Find where the given text appears and provide that cell's center as (X, Y) coordinate. 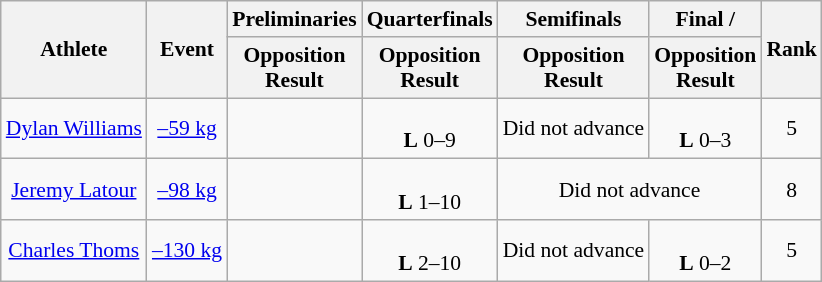
Rank (792, 50)
Charles Thoms (74, 250)
Event (187, 50)
–98 kg (187, 190)
Preliminaries (294, 19)
–130 kg (187, 250)
Athlete (74, 50)
–59 kg (187, 128)
L 0–2 (705, 250)
Dylan Williams (74, 128)
8 (792, 190)
Semifinals (574, 19)
Jeremy Latour (74, 190)
Final / (705, 19)
L 0–9 (430, 128)
Quarterfinals (430, 19)
L 2–10 (430, 250)
L 1–10 (430, 190)
L 0–3 (705, 128)
